Capture the cell that displays the provided text and extract its (X, Y) central coordinate. 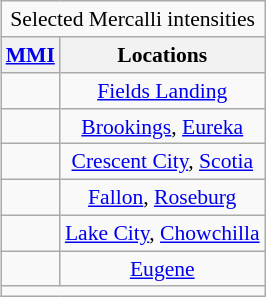
MMI (30, 55)
Selected Mercalli intensities (133, 19)
Crescent City, Scotia (162, 162)
Eugene (162, 269)
Locations (162, 55)
Fields Landing (162, 91)
Brookings, Eureka (162, 126)
Fallon, Roseburg (162, 197)
Lake City, Chowchilla (162, 233)
